Find where the given text appears and provide that cell's center as [X, Y] coordinate. 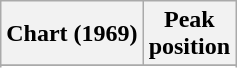
Peakposition [189, 34]
Chart (1969) [72, 34]
